Find where the given text appears and provide that cell's center as [X, Y] coordinate. 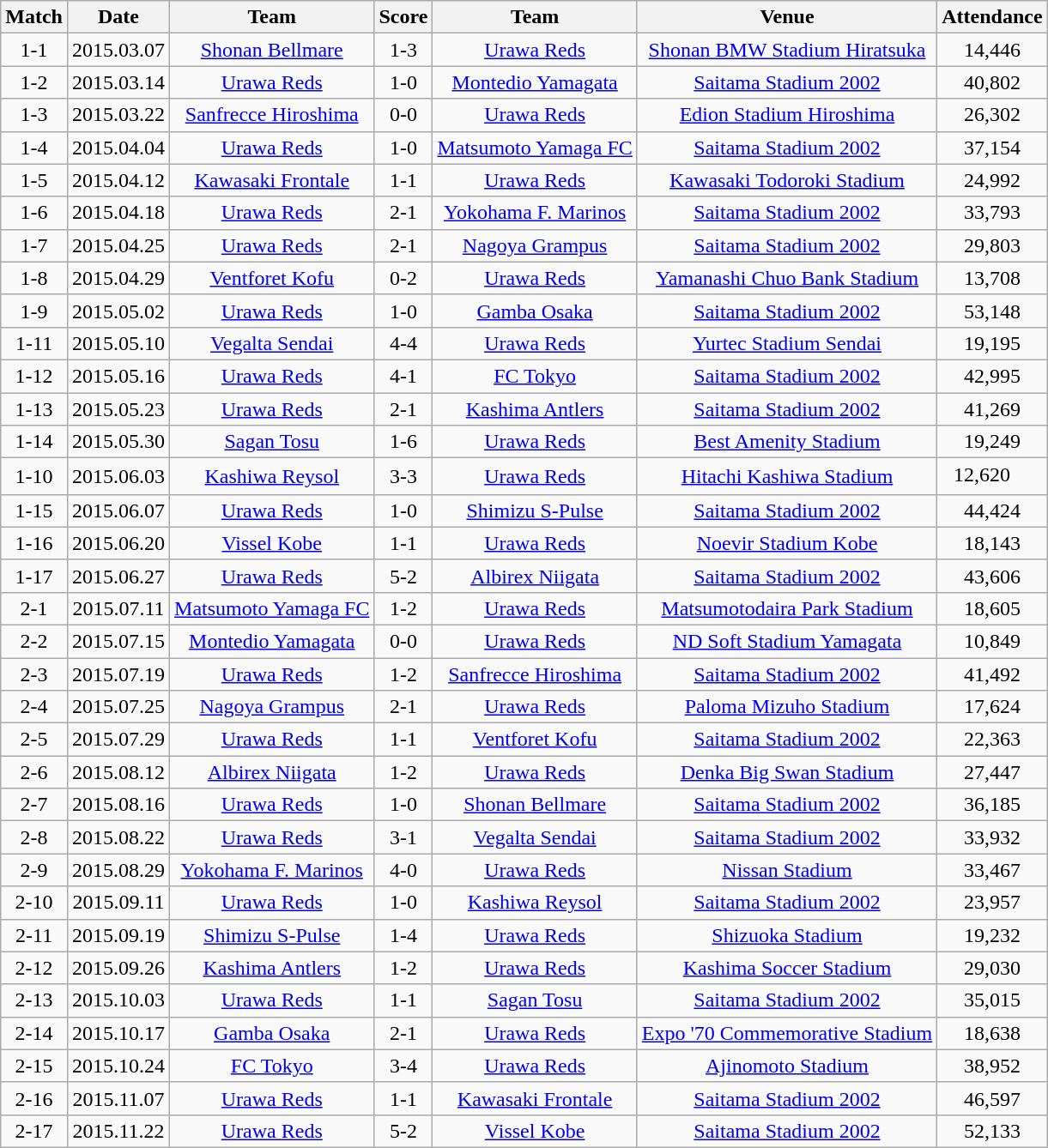
33,932 [992, 837]
2015.05.16 [118, 376]
2015.03.22 [118, 115]
2015.07.29 [118, 740]
29,030 [992, 968]
2-2 [34, 641]
12,620 [992, 477]
52,133 [992, 1131]
44,424 [992, 511]
46,597 [992, 1098]
10,849 [992, 641]
1-13 [34, 409]
18,143 [992, 543]
2015.08.12 [118, 772]
2015.07.19 [118, 674]
2015.04.04 [118, 148]
Hitachi Kashiwa Stadium [786, 477]
2-6 [34, 772]
Kashima Soccer Stadium [786, 968]
1-11 [34, 343]
Matsumotodaira Park Stadium [786, 608]
2015.06.07 [118, 511]
2015.11.07 [118, 1098]
2015.07.11 [118, 608]
1-12 [34, 376]
19,232 [992, 935]
Denka Big Swan Stadium [786, 772]
2015.09.26 [118, 968]
Attendance [992, 17]
2-4 [34, 707]
1-10 [34, 477]
18,638 [992, 1033]
2-12 [34, 968]
2015.10.24 [118, 1066]
2-11 [34, 935]
19,249 [992, 442]
1-16 [34, 543]
Yurtec Stadium Sendai [786, 343]
2015.03.07 [118, 50]
Ajinomoto Stadium [786, 1066]
Best Amenity Stadium [786, 442]
1-17 [34, 576]
2-10 [34, 903]
2015.08.22 [118, 837]
2015.05.30 [118, 442]
2015.06.03 [118, 477]
2-9 [34, 870]
0-2 [403, 278]
2015.09.19 [118, 935]
2-16 [34, 1098]
13,708 [992, 278]
Expo '70 Commemorative Stadium [786, 1033]
2-5 [34, 740]
1-9 [34, 311]
1-8 [34, 278]
2015.10.17 [118, 1033]
42,995 [992, 376]
2015.10.03 [118, 1000]
2015.04.18 [118, 213]
3-1 [403, 837]
Shizuoka Stadium [786, 935]
35,015 [992, 1000]
41,269 [992, 409]
Paloma Mizuho Stadium [786, 707]
14,446 [992, 50]
19,195 [992, 343]
1-7 [34, 245]
26,302 [992, 115]
Match [34, 17]
Shonan BMW Stadium Hiratsuka [786, 50]
Noevir Stadium Kobe [786, 543]
2-15 [34, 1066]
18,605 [992, 608]
2-3 [34, 674]
1-5 [34, 180]
Yamanashi Chuo Bank Stadium [786, 278]
2-7 [34, 805]
Edion Stadium Hiroshima [786, 115]
2015.05.02 [118, 311]
Venue [786, 17]
22,363 [992, 740]
2015.03.14 [118, 82]
37,154 [992, 148]
3-4 [403, 1066]
4-1 [403, 376]
1-14 [34, 442]
38,952 [992, 1066]
4-4 [403, 343]
2015.04.12 [118, 180]
Score [403, 17]
Nissan Stadium [786, 870]
23,957 [992, 903]
3-3 [403, 477]
2015.11.22 [118, 1131]
ND Soft Stadium Yamagata [786, 641]
2-13 [34, 1000]
2-8 [34, 837]
2015.08.16 [118, 805]
2015.07.15 [118, 641]
2015.06.27 [118, 576]
36,185 [992, 805]
2015.05.23 [118, 409]
Date [118, 17]
24,992 [992, 180]
2-14 [34, 1033]
33,467 [992, 870]
2015.07.25 [118, 707]
2015.05.10 [118, 343]
2015.04.25 [118, 245]
29,803 [992, 245]
2015.08.29 [118, 870]
1-15 [34, 511]
41,492 [992, 674]
40,802 [992, 82]
2015.06.20 [118, 543]
27,447 [992, 772]
33,793 [992, 213]
2015.04.29 [118, 278]
17,624 [992, 707]
Kawasaki Todoroki Stadium [786, 180]
2-17 [34, 1131]
53,148 [992, 311]
4-0 [403, 870]
43,606 [992, 576]
2015.09.11 [118, 903]
